Provide the [X, Y] coordinate of the cell's center where the given text is located.  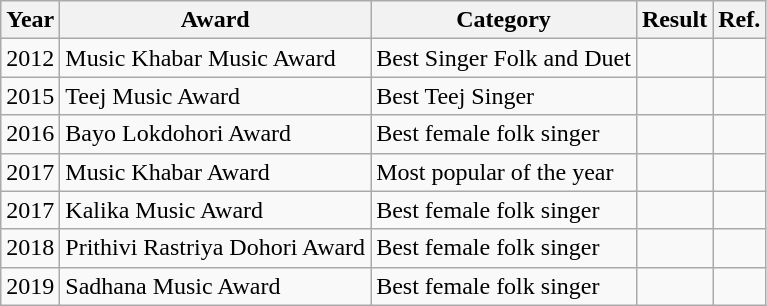
Music Khabar Music Award [216, 58]
Most popular of the year [504, 172]
Category [504, 20]
Teej Music Award [216, 96]
Award [216, 20]
Result [674, 20]
Prithivi Rastriya Dohori Award [216, 248]
Kalika Music Award [216, 210]
2012 [30, 58]
2019 [30, 286]
Bayo Lokdohori Award [216, 134]
Sadhana Music Award [216, 286]
Best Teej Singer [504, 96]
2015 [30, 96]
Music Khabar Award [216, 172]
Year [30, 20]
2016 [30, 134]
Ref. [740, 20]
Best Singer Folk and Duet [504, 58]
2018 [30, 248]
